Pinpoint the cell where the given text exists, returning its [X, Y] midpoint coordinate. 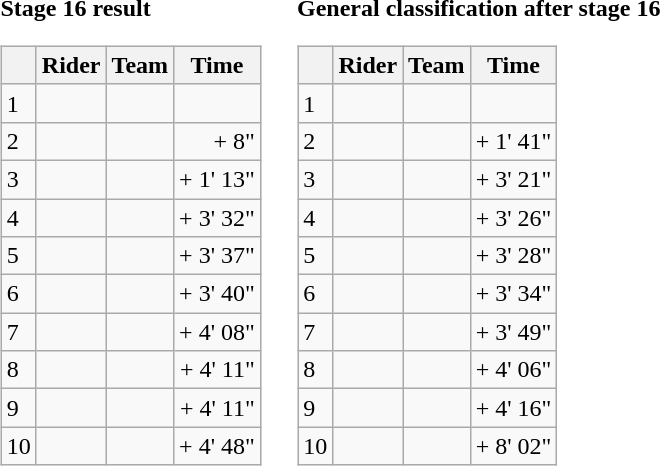
+ 3' 21" [514, 179]
+ 3' 28" [514, 256]
+ 4' 08" [218, 332]
+ 3' 32" [218, 217]
+ 1' 13" [218, 179]
+ 1' 41" [514, 141]
+ 8' 02" [514, 446]
+ 3' 34" [514, 294]
+ 3' 40" [218, 294]
+ 3' 37" [218, 256]
+ 4' 16" [514, 408]
+ 3' 26" [514, 217]
+ 8" [218, 141]
+ 4' 48" [218, 446]
+ 3' 49" [514, 332]
+ 4' 06" [514, 370]
